Extract the [x, y] coordinate from the center of the cell holding the provided text.  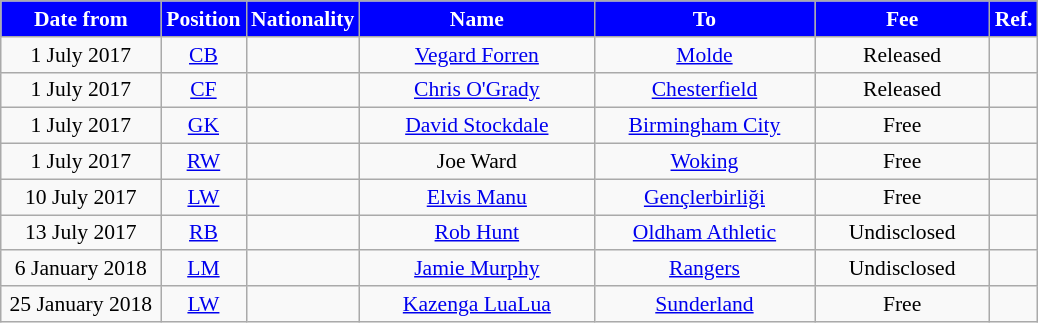
Oldham Athletic [704, 233]
Woking [704, 162]
Sunderland [704, 304]
LM [204, 269]
Chris O'Grady [476, 90]
Fee [902, 19]
CB [204, 55]
Rob Hunt [476, 233]
Molde [704, 55]
CF [204, 90]
Position [204, 19]
Date from [81, 19]
David Stockdale [476, 126]
Gençlerbirliği [704, 197]
13 July 2017 [81, 233]
Rangers [704, 269]
Ref. [1014, 19]
RB [204, 233]
Name [476, 19]
Chesterfield [704, 90]
10 July 2017 [81, 197]
RW [204, 162]
To [704, 19]
GK [204, 126]
Birmingham City [704, 126]
Joe Ward [476, 162]
Vegard Forren [476, 55]
25 January 2018 [81, 304]
Nationality [302, 19]
6 January 2018 [81, 269]
Jamie Murphy [476, 269]
Kazenga LuaLua [476, 304]
Elvis Manu [476, 197]
